Locate the cell with the specified text and output its [X, Y] center coordinate. 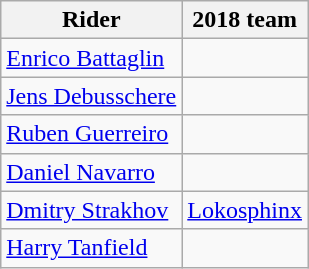
Harry Tanfield [92, 248]
Lokosphinx [245, 210]
Enrico Battaglin [92, 58]
Dmitry Strakhov [92, 210]
Jens Debusschere [92, 96]
Ruben Guerreiro [92, 134]
2018 team [245, 20]
Rider [92, 20]
Daniel Navarro [92, 172]
